Identify which cell holds the provided text, then report its (X, Y) central coordinate. 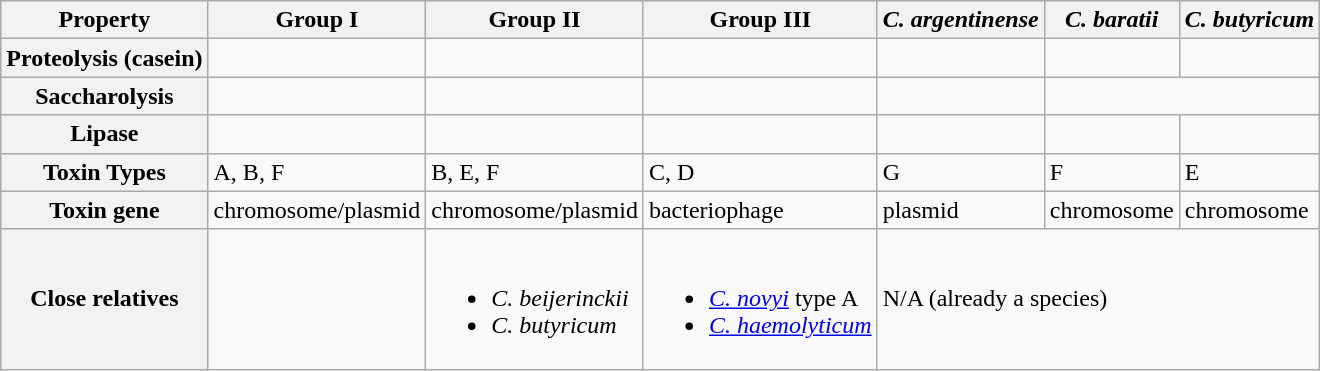
Toxin gene (104, 210)
Lipase (104, 134)
Saccharolysis (104, 96)
C. novyi type AC. haemolyticum (760, 299)
Property (104, 20)
C, D (760, 172)
C. butyricum (1249, 20)
plasmid (960, 210)
Group II (535, 20)
C. beijerinckiiC. butyricum (535, 299)
Proteolysis (casein) (104, 58)
E (1249, 172)
bacteriophage (760, 210)
Group I (317, 20)
N/A (already a species) (1098, 299)
C. argentinense (960, 20)
G (960, 172)
Close relatives (104, 299)
B, E, F (535, 172)
Toxin Types (104, 172)
Group III (760, 20)
C. baratii (1112, 20)
F (1112, 172)
A, B, F (317, 172)
